Detect which cell encompasses the target text, then output its [x, y] center coordinate. 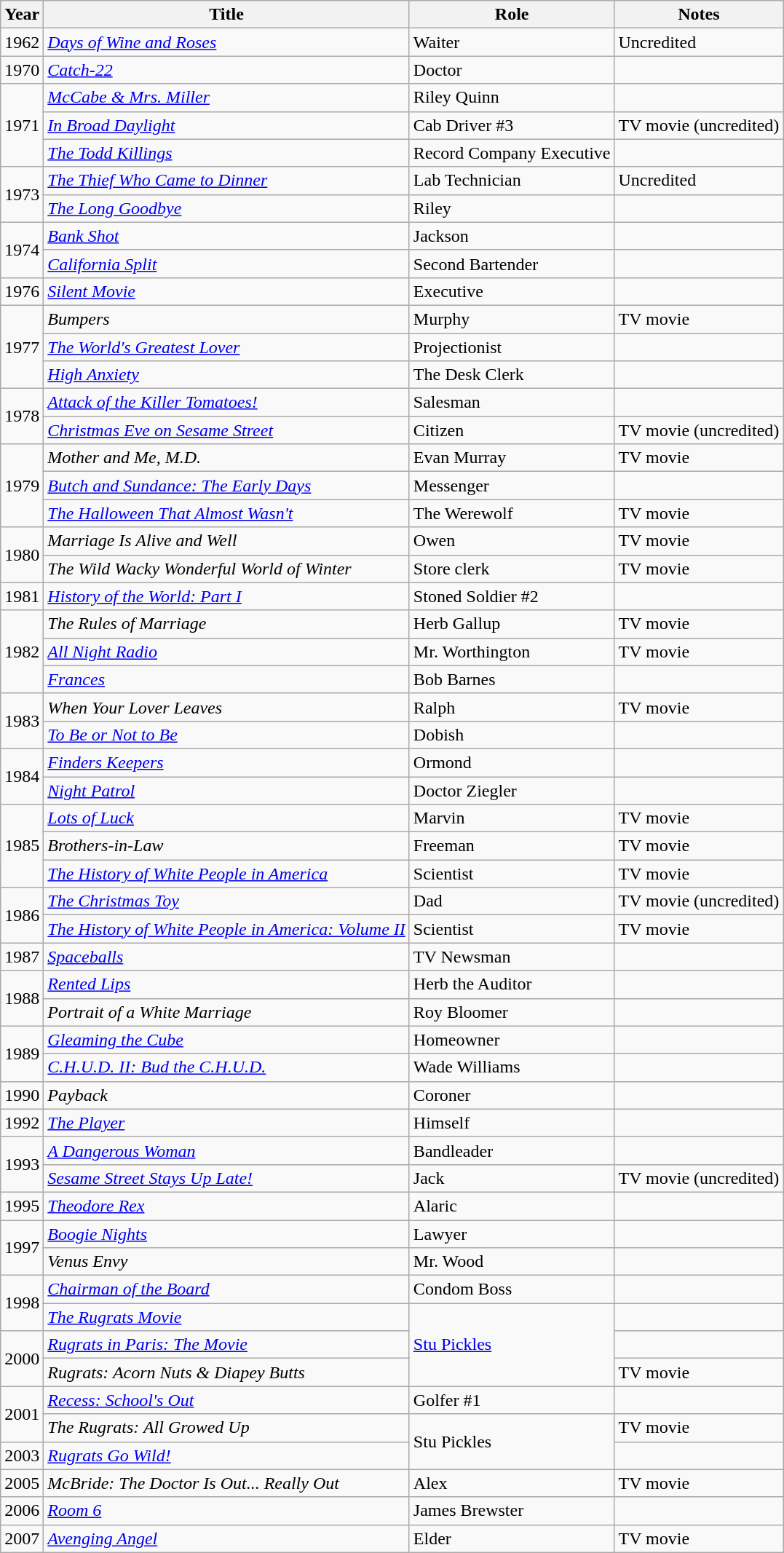
Alaric [512, 1206]
Citizen [512, 430]
Homeowner [512, 1040]
McCabe & Mrs. Miller [227, 98]
The Desk Clerk [512, 375]
Portrait of a White Marriage [227, 1012]
Condom Boss [512, 1289]
History of the World: Part I [227, 596]
2006 [22, 1511]
1993 [22, 1164]
Recess: School's Out [227, 1400]
Golfer #1 [512, 1400]
Doctor Ziegler [512, 790]
The Werewolf [512, 513]
Cab Driver #3 [512, 125]
C.H.U.D. II: Bud the C.H.U.D. [227, 1067]
Notes [699, 15]
Sesame Street Stays Up Late! [227, 1178]
1987 [22, 957]
Projectionist [512, 347]
The Player [227, 1123]
Night Patrol [227, 790]
All Night Radio [227, 652]
Marriage Is Alive and Well [227, 541]
Alex [512, 1483]
The Wild Wacky Wonderful World of Winter [227, 569]
Herb Gallup [512, 624]
Room 6 [227, 1511]
Murphy [512, 319]
Messenger [512, 486]
The Long Goodbye [227, 208]
Waiter [512, 42]
The Halloween That Almost Wasn't [227, 513]
1995 [22, 1206]
The Rules of Marriage [227, 624]
1977 [22, 347]
TV Newsman [512, 957]
1976 [22, 291]
James Brewster [512, 1511]
1998 [22, 1303]
Catch-22 [227, 70]
Bumpers [227, 319]
Year [22, 15]
Role [512, 15]
1988 [22, 998]
When Your Lover Leaves [227, 707]
Butch and Sundance: The Early Days [227, 486]
Stoned Soldier #2 [512, 596]
Elder [512, 1538]
Doctor [512, 70]
1981 [22, 596]
1992 [22, 1123]
Dad [512, 901]
Riley Quinn [512, 98]
To Be or Not to Be [227, 735]
1989 [22, 1054]
2000 [22, 1359]
Lab Technician [512, 181]
Brothers-in-Law [227, 846]
1982 [22, 652]
Finders Keepers [227, 762]
Frances [227, 679]
Mother and Me, M.D. [227, 458]
Record Company Executive [512, 153]
Jackson [512, 236]
Bank Shot [227, 236]
The Thief Who Came to Dinner [227, 181]
1990 [22, 1095]
Mr. Worthington [512, 652]
1980 [22, 555]
Venus Envy [227, 1262]
1962 [22, 42]
The Rugrats Movie [227, 1317]
Attack of the Killer Tomatoes! [227, 403]
The Christmas Toy [227, 901]
2005 [22, 1483]
Ralph [512, 707]
Avenging Angel [227, 1538]
Riley [512, 208]
Spaceballs [227, 957]
Payback [227, 1095]
1970 [22, 70]
Boogie Nights [227, 1234]
Gleaming the Cube [227, 1040]
Rugrats in Paris: The Movie [227, 1345]
Lawyer [512, 1234]
Second Bartender [512, 264]
In Broad Daylight [227, 125]
Jack [512, 1178]
California Split [227, 264]
Wade Williams [512, 1067]
Silent Movie [227, 291]
Owen [512, 541]
Executive [512, 291]
Chairman of the Board [227, 1289]
Evan Murray [512, 458]
1985 [22, 846]
The History of White People in America [227, 874]
1986 [22, 915]
1971 [22, 125]
Bob Barnes [512, 679]
Himself [512, 1123]
1974 [22, 250]
McBride: The Doctor Is Out... Really Out [227, 1483]
The World's Greatest Lover [227, 347]
2007 [22, 1538]
1979 [22, 486]
Roy Bloomer [512, 1012]
Rugrats: Acorn Nuts & Diapey Butts [227, 1372]
Rented Lips [227, 984]
The Todd Killings [227, 153]
Title [227, 15]
Herb the Auditor [512, 984]
2003 [22, 1455]
The History of White People in America: Volume II [227, 929]
Store clerk [512, 569]
1984 [22, 776]
Lots of Luck [227, 818]
1997 [22, 1248]
Mr. Wood [512, 1262]
Bandleader [512, 1150]
Coroner [512, 1095]
High Anxiety [227, 375]
2001 [22, 1414]
Theodore Rex [227, 1206]
1983 [22, 721]
1973 [22, 194]
Christmas Eve on Sesame Street [227, 430]
A Dangerous Woman [227, 1150]
Days of Wine and Roses [227, 42]
Salesman [512, 403]
Freeman [512, 846]
The Rugrats: All Growed Up [227, 1428]
Rugrats Go Wild! [227, 1455]
Marvin [512, 818]
Ormond [512, 762]
1978 [22, 416]
Dobish [512, 735]
